Return the (x, y) coordinate for the center point of the cell that contains the specified text.  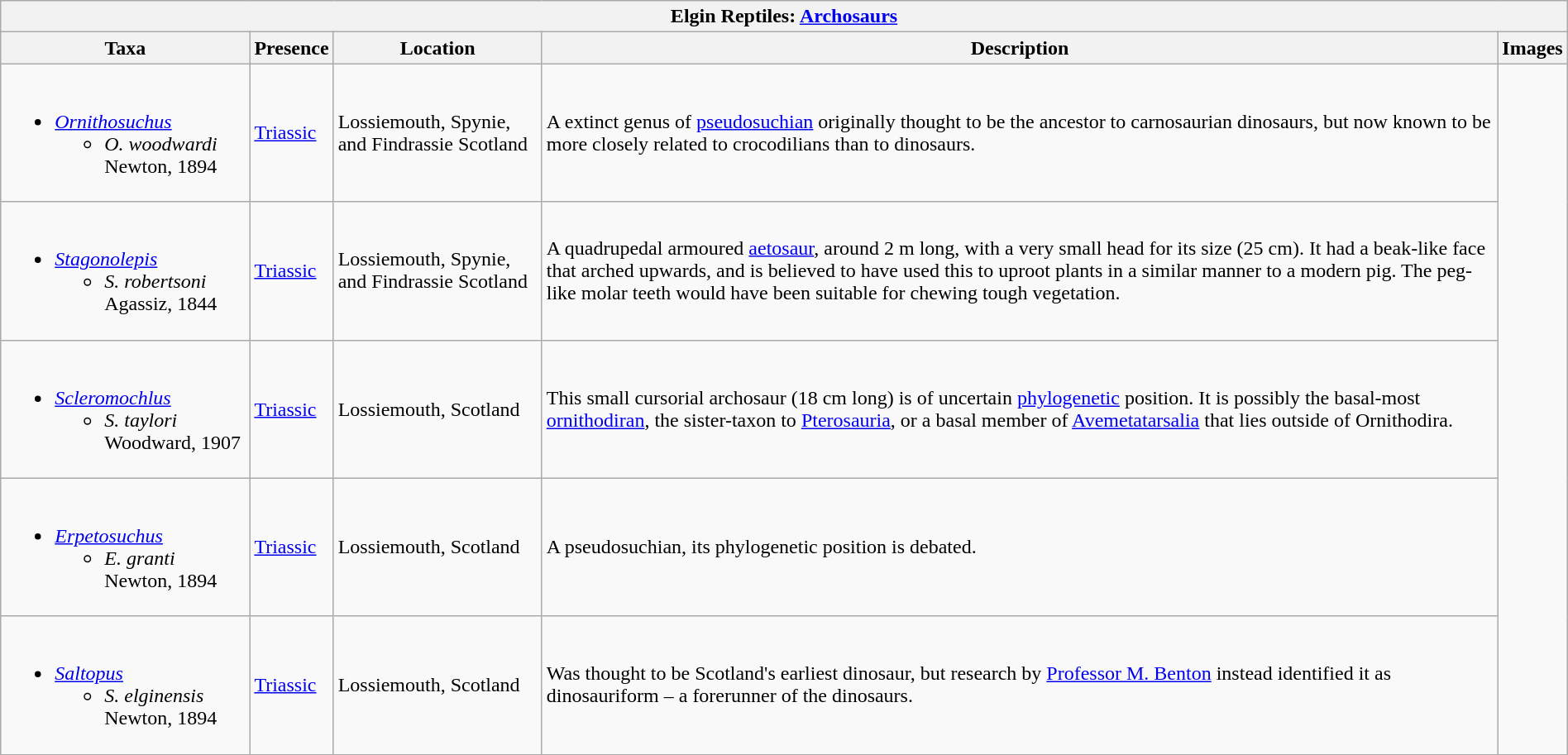
Presence (291, 48)
ErpetosuchusE. granti Newton, 1894 (126, 547)
Elgin Reptiles: Archosaurs (784, 17)
Images (1532, 48)
Saltopus S. elginensis Newton, 1894 (126, 685)
OrnithosuchusO. woodwardi Newton, 1894 (126, 132)
A pseudosuchian, its phylogenetic position is debated. (1020, 547)
Location (437, 48)
Taxa (126, 48)
ScleromochlusS. taylori Woodward, 1907 (126, 409)
Description (1020, 48)
StagonolepisS. robertsoni Agassiz, 1844 (126, 271)
